Extract the (x, y) coordinate from the center of the cell holding the provided text.  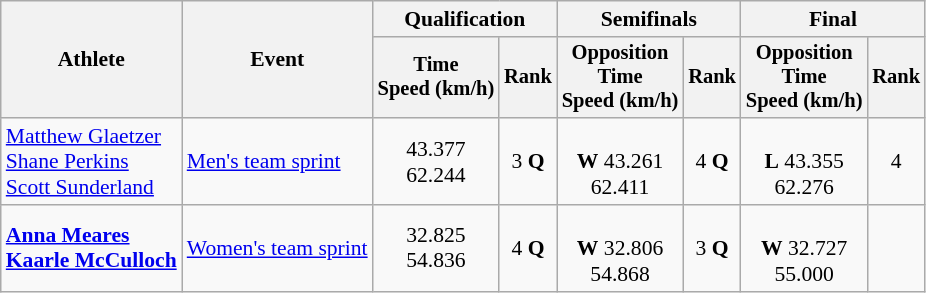
W 43.261 62.411 (620, 162)
Women's team sprint (278, 248)
Event (278, 60)
Qualification (465, 19)
L 43.35562.276 (804, 162)
Men's team sprint (278, 162)
W 32.727 55.000 (804, 248)
4 (896, 162)
Final (833, 19)
Matthew GlaetzerShane PerkinsScott Sunderland (92, 162)
32.82554.836 (436, 248)
W 32.80654.868 (620, 248)
Athlete (92, 60)
Semifinals (649, 19)
43.37762.244 (436, 162)
Anna MearesKaarle McCulloch (92, 248)
TimeSpeed (km/h) (436, 78)
